Extract the [X, Y] coordinate from the center of the cell holding the provided text.  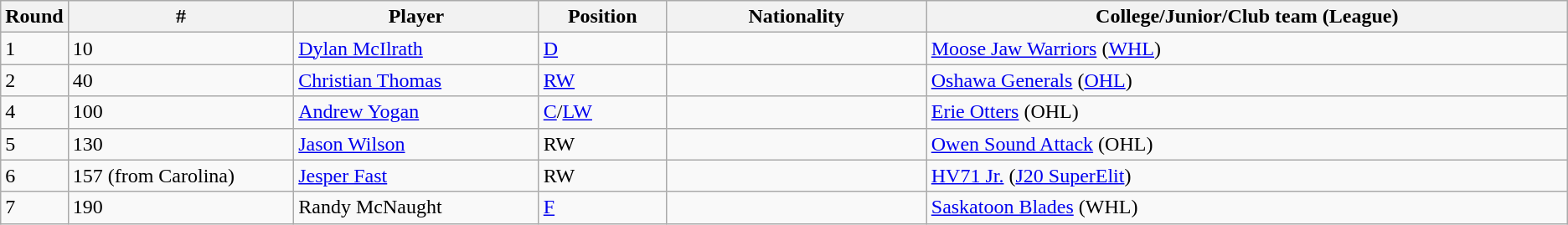
# [181, 17]
1 [34, 49]
190 [181, 207]
Christian Thomas [416, 80]
HV71 Jr. (J20 SuperElit) [1246, 176]
Oshawa Generals (OHL) [1246, 80]
10 [181, 49]
C/LW [602, 112]
4 [34, 112]
Player [416, 17]
40 [181, 80]
157 (from Carolina) [181, 176]
Moose Jaw Warriors (WHL) [1246, 49]
Round [34, 17]
130 [181, 144]
Nationality [796, 17]
Andrew Yogan [416, 112]
Position [602, 17]
F [602, 207]
2 [34, 80]
6 [34, 176]
Owen Sound Attack (OHL) [1246, 144]
Saskatoon Blades (WHL) [1246, 207]
College/Junior/Club team (League) [1246, 17]
Erie Otters (OHL) [1246, 112]
5 [34, 144]
Jesper Fast [416, 176]
Jason Wilson [416, 144]
D [602, 49]
Randy McNaught [416, 207]
100 [181, 112]
7 [34, 207]
Dylan McIlrath [416, 49]
